Locate the cell with the specified text and output its [x, y] center coordinate. 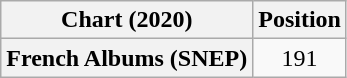
Position [300, 20]
Chart (2020) [127, 20]
191 [300, 58]
French Albums (SNEP) [127, 58]
